Capture the cell that displays the provided text and extract its (x, y) central coordinate. 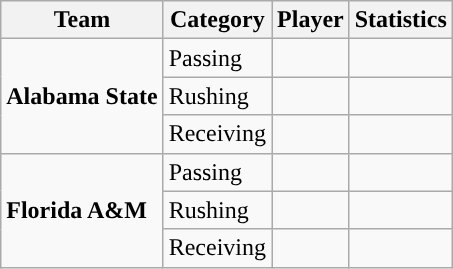
Category (217, 20)
Statistics (400, 20)
Team (82, 20)
Florida A&M (82, 210)
Player (311, 20)
Alabama State (82, 96)
